Pinpoint the cell where the given text exists, returning its (X, Y) midpoint coordinate. 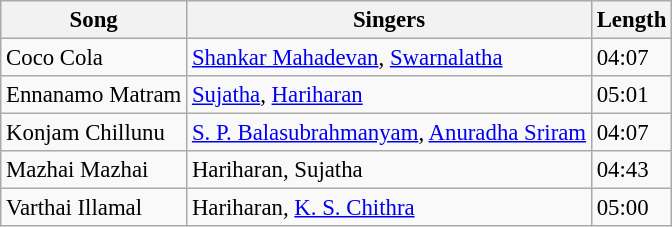
Hariharan, Sujatha (390, 170)
Length (631, 20)
05:01 (631, 95)
04:43 (631, 170)
Shankar Mahadevan, Swarnalatha (390, 58)
Singers (390, 20)
Hariharan, K. S. Chithra (390, 208)
Song (94, 20)
Konjam Chillunu (94, 133)
05:00 (631, 208)
S. P. Balasubrahmanyam, Anuradha Sriram (390, 133)
Ennanamo Matram (94, 95)
Sujatha, Hariharan (390, 95)
Mazhai Mazhai (94, 170)
Coco Cola (94, 58)
Varthai Illamal (94, 208)
